Pinpoint the cell where the given text exists, returning its (X, Y) midpoint coordinate. 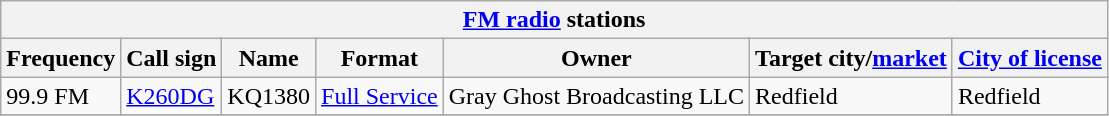
Frequency (61, 58)
Owner (596, 58)
Full Service (380, 96)
FM radio stations (554, 20)
99.9 FM (61, 96)
Format (380, 58)
Call sign (172, 58)
KQ1380 (269, 96)
Name (269, 58)
K260DG (172, 96)
Gray Ghost Broadcasting LLC (596, 96)
City of license (1030, 58)
Target city/market (852, 58)
